Return the [x, y] coordinate for the center point of the cell that contains the specified text.  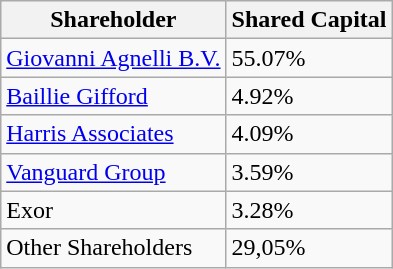
Giovanni Agnelli B.V. [114, 58]
3.59% [309, 172]
Exor [114, 210]
55.07% [309, 58]
Harris Associates [114, 134]
4.09% [309, 134]
4.92% [309, 96]
Shareholder [114, 20]
Vanguard Group [114, 172]
3.28% [309, 210]
Baillie Gifford [114, 96]
29,05% [309, 248]
Shared Capital [309, 20]
Other Shareholders [114, 248]
